Return (x, y) of the center of cell containing provided text 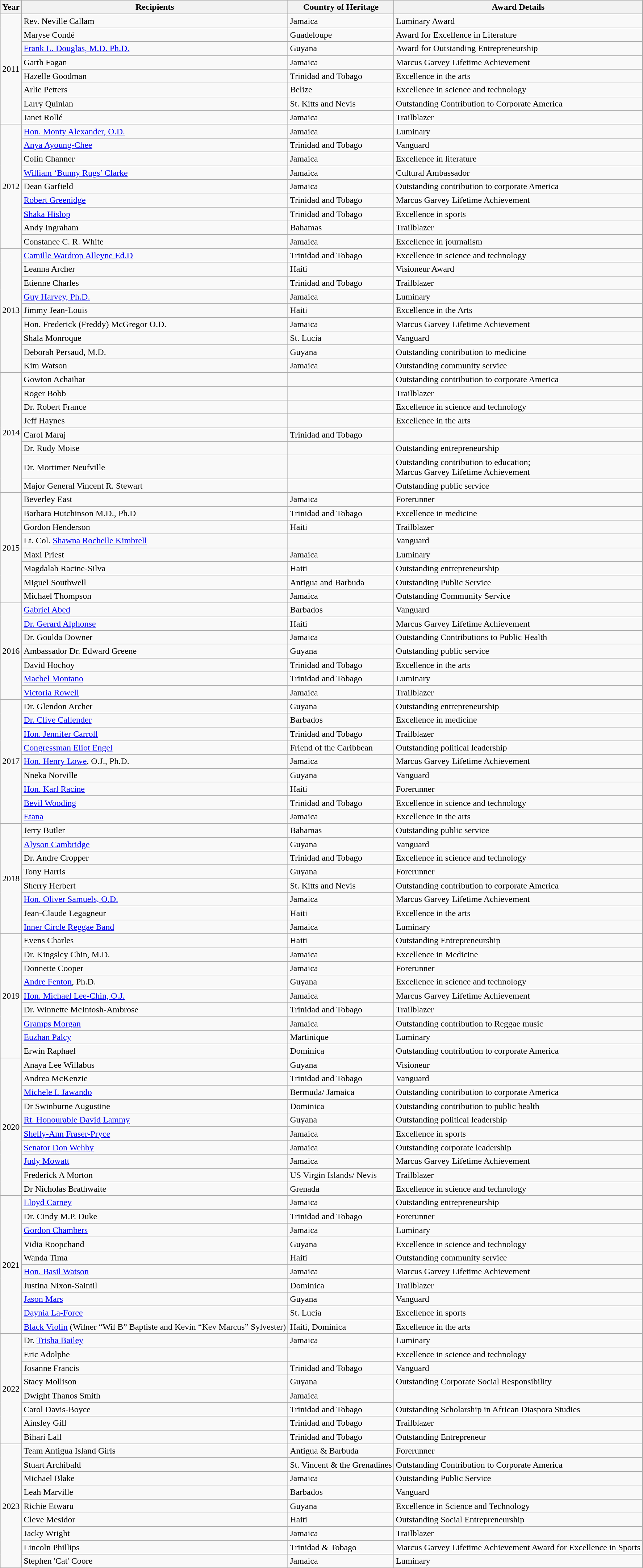
2011 (11, 69)
Martinique (341, 1037)
2022 (11, 1389)
Outstanding Corporate Social Responsibility (518, 1382)
Friend of the Caribbean (341, 748)
Hon. Oliver Samuels, O.D. (155, 899)
Outstanding Community Service (518, 596)
US Virgin Islands/ Nevis (341, 1175)
Dr. Rudy Moise (155, 448)
Guy Harvey, Ph.D. (155, 297)
Dr. Robert France (155, 407)
Outstanding corporate leadership (518, 1147)
Machel Montano (155, 679)
Bermuda/ Jamaica (341, 1092)
Dean Garfield (155, 187)
Arlie Petters (155, 90)
2016 (11, 651)
Gabriel Abed (155, 610)
Andre Fenton, Ph.D. (155, 982)
Senator Don Wehby (155, 1147)
Etienne Charles (155, 283)
Wanda Tima (155, 1258)
Garth Fagan (155, 62)
Frank L. Douglas, M.D. Ph.D. (155, 49)
Lincoln Phillips (155, 1547)
Vidia Roopchand (155, 1244)
Evens Charles (155, 941)
Nneka Norville (155, 775)
Hon. Karl Racine (155, 789)
Outstanding Social Entrepreneurship (518, 1520)
Andy Ingraham (155, 228)
Ainsley Gill (155, 1423)
Excellence in literature (518, 159)
Hon. Basil Watson (155, 1271)
Cleve Mesidor (155, 1520)
Recipients (155, 7)
Carol Maraj (155, 435)
2012 (11, 186)
Shala Monroque (155, 338)
Lt. Col. Shawna Rochelle Kimbrell (155, 541)
Rt. Honourable David Lammy (155, 1120)
Trinidad & Tobago (341, 1547)
Guadeloupe (341, 35)
Dr. Mortimer Neufville (155, 467)
Luminary Award (518, 21)
Michele L Jawando (155, 1092)
Justina Nixon-Saintil (155, 1285)
Excellence in journalism (518, 242)
Visioneur Award (518, 269)
Jean-Claude Legagneur (155, 913)
Team Antigua Island Girls (155, 1451)
Jacky Wright (155, 1534)
Eric Adolphe (155, 1354)
Dr. Clive Callender (155, 720)
Dr. Glendon Archer (155, 706)
Leah Marville (155, 1492)
2019 (11, 996)
Robert Greenidge (155, 200)
Hon. Jennifer Carroll (155, 734)
Rev. Neville Callam (155, 21)
David Hochoy (155, 665)
Hon. Monty Alexander, O.D. (155, 131)
Michael Thompson (155, 596)
Anaya Lee Willabus (155, 1065)
Gordon Henderson (155, 527)
Dr Swinburne Augustine (155, 1106)
Antigua and Barbuda (341, 582)
2023 (11, 1506)
Janet Rollé (155, 117)
Dr. Kingsley Chin, M.D. (155, 954)
Camille Wardrop Alleyne Ed.D (155, 255)
Judy Mowatt (155, 1161)
Award Details (518, 7)
Congressman Eliot Engel (155, 748)
Jeff Haynes (155, 421)
Dr. Andre Cropper (155, 858)
Belize (341, 90)
Josanne Francis (155, 1368)
Excellence in Science and Technology (518, 1506)
Dr. Cindy M.P. Duke (155, 1216)
Lloyd Carney (155, 1203)
Visioneur (518, 1065)
Outstanding Entrepreneur (518, 1437)
Award for Excellence in Literature (518, 35)
Deborah Persaud, M.D. (155, 352)
Stephen 'Cat' Coore (155, 1561)
Dr. Gerard Alphonse (155, 623)
Bihari Lall (155, 1437)
Etana (155, 816)
Jason Mars (155, 1299)
Richie Etwaru (155, 1506)
Grenada (341, 1189)
Kim Watson (155, 365)
Dr Nicholas Brathwaite (155, 1189)
Outstanding Scholarship in African Diaspora Studies (518, 1409)
Outstanding contribution to education;Marcus Garvey Lifetime Achievement (518, 467)
Black Violin (Wilner “Wil B” Baptiste and Kevin “Kev Marcus” Sylvester) (155, 1327)
Maxi Priest (155, 555)
Larry Quinlan (155, 104)
Euzhan Palcy (155, 1037)
2014 (11, 432)
2015 (11, 548)
Andrea McKenzie (155, 1079)
Jimmy Jean-Louis (155, 310)
Cultural Ambassador (518, 173)
Stacy Mollison (155, 1382)
Hon. Frederick (Freddy) McGregor O.D. (155, 324)
Stuart Archibald (155, 1464)
Maryse Condé (155, 35)
Hon. Michael Lee-Chin, O.J. (155, 996)
Carol Davis-Boyce (155, 1409)
Dr. Goulda Downer (155, 637)
Gramps Morgan (155, 1023)
Year (11, 7)
Antigua & Barbuda (341, 1451)
Colin Channer (155, 159)
2017 (11, 761)
Haiti, Dominica (341, 1327)
Jerry Butler (155, 830)
Dr. Trisha Bailey (155, 1341)
Magdalah Racine-Silva (155, 568)
Outstanding Contributions to Public Health (518, 637)
Leanna Archer (155, 269)
Tony Harris (155, 872)
Anya Ayoung-Chee (155, 145)
Dr. Winnette McIntosh-Ambrose (155, 1009)
Alyson Cambridge (155, 844)
Gordon Chambers (155, 1230)
Miguel Southwell (155, 582)
Outstanding contribution to public health (518, 1106)
Excellence in the Arts (518, 310)
Dwight Thanos Smith (155, 1396)
Outstanding Entrepreneurship (518, 941)
Hon. Henry Lowe, O.J., Ph.D. (155, 761)
Outstanding contribution to Reggae music (518, 1023)
Bevil Wooding (155, 803)
2013 (11, 311)
Shelly-Ann Fraser-Pryce (155, 1134)
Barbara Hutchinson M.D., Ph.D (155, 513)
Marcus Garvey Lifetime Achievement Award for Excellence in Sports (518, 1547)
2020 (11, 1126)
Beverley East (155, 499)
Major General Vincent R. Stewart (155, 486)
Donnette Cooper (155, 968)
Erwin Raphael (155, 1051)
Michael Blake (155, 1478)
Outstanding contribution to medicine (518, 352)
Gowton Achaibar (155, 379)
William ‘Bunny Rugs’ Clarke (155, 173)
Sherry Herbert (155, 886)
Constance C. R. White (155, 242)
Hazelle Goodman (155, 76)
Daynia La-Force (155, 1313)
Country of Heritage (341, 7)
Ambassador Dr. Edward Greene (155, 651)
Shaka Hislop (155, 214)
Excellence in Medicine (518, 954)
Roger Bobb (155, 393)
Frederick A Morton (155, 1175)
2018 (11, 878)
Award for Outstanding Entrepreneurship (518, 49)
2021 (11, 1265)
Inner Circle Reggae Band (155, 927)
St. Vincent & the Grenadines (341, 1464)
Victoria Rowell (155, 693)
